Locate the cell with the specified text and output its (X, Y) center coordinate. 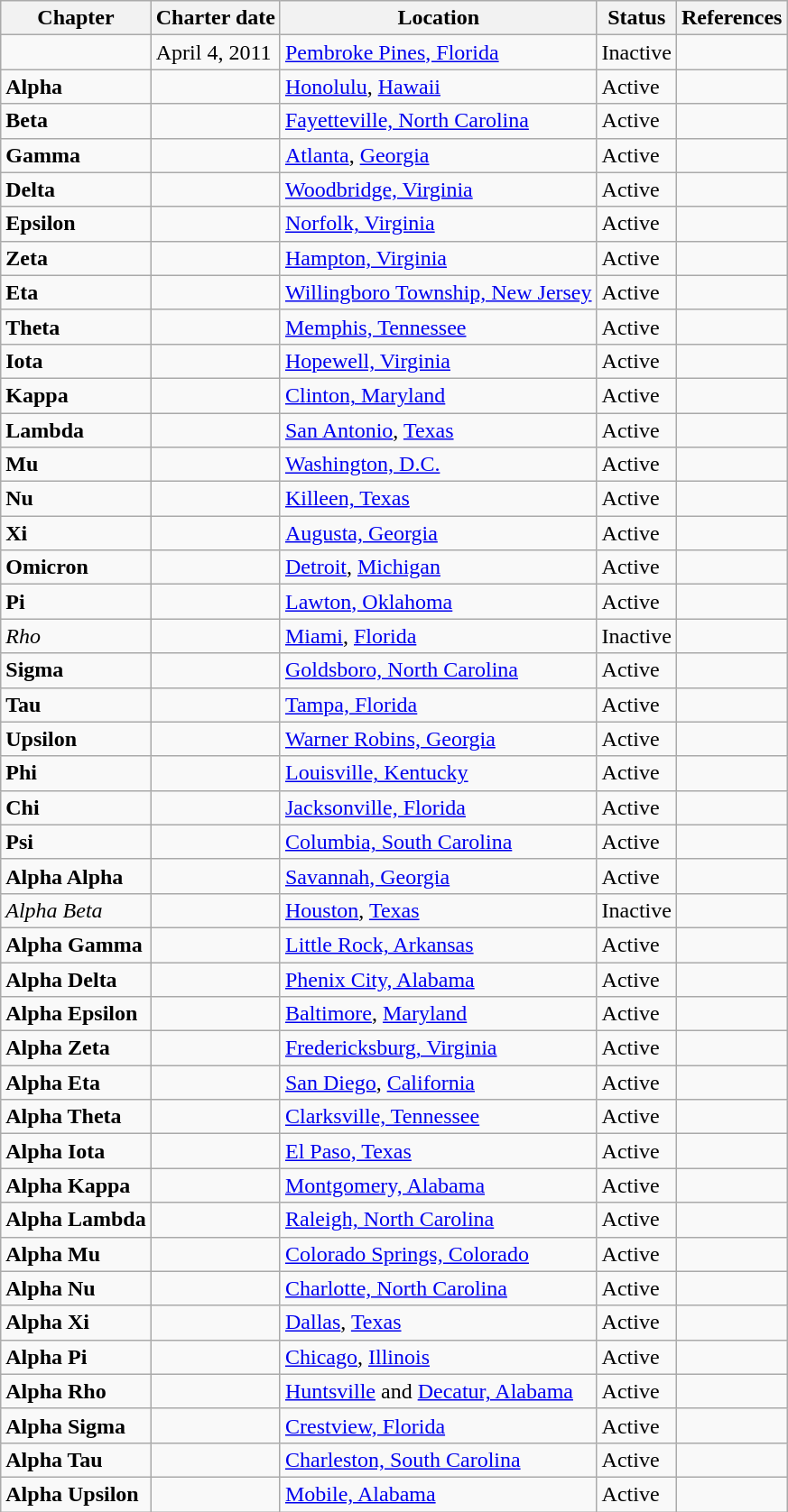
Clarksville, Tennessee (439, 1117)
Savannah, Georgia (439, 876)
Baltimore, Maryland (439, 1014)
Washington, D.C. (439, 465)
Augusta, Georgia (439, 533)
Charter date (215, 18)
Alpha Gamma (76, 945)
Theta (76, 327)
Alpha Theta (76, 1117)
Iota (76, 361)
Goldsboro, North Carolina (439, 670)
Delta (76, 189)
Colorado Springs, Colorado (439, 1254)
Montgomery, Alabama (439, 1185)
Houston, Texas (439, 910)
Alpha Rho (76, 1391)
Zeta (76, 258)
Kappa (76, 395)
Nu (76, 499)
Xi (76, 533)
San Diego, California (439, 1083)
Honolulu, Hawaii (439, 87)
Alpha Delta (76, 979)
Mu (76, 465)
Atlanta, Georgia (439, 155)
Alpha Pi (76, 1357)
Killeen, Texas (439, 499)
Eta (76, 292)
Phenix City, Alabama (439, 979)
Location (439, 18)
Upsilon (76, 739)
April 4, 2011 (215, 52)
Dallas, Texas (439, 1323)
Alpha Alpha (76, 876)
Charlotte, North Carolina (439, 1288)
Pi (76, 602)
Little Rock, Arkansas (439, 945)
Columbia, South Carolina (439, 842)
Alpha (76, 87)
Woodbridge, Virginia (439, 189)
Louisville, Kentucky (439, 773)
Alpha Nu (76, 1288)
Beta (76, 121)
Fredericksburg, Virginia (439, 1048)
Alpha Eta (76, 1083)
Norfolk, Virginia (439, 224)
Warner Robins, Georgia (439, 739)
Alpha Mu (76, 1254)
Lambda (76, 430)
Raleigh, North Carolina (439, 1220)
Alpha Epsilon (76, 1014)
Alpha Upsilon (76, 1494)
Hampton, Virginia (439, 258)
Rho (76, 636)
Hopewell, Virginia (439, 361)
Chi (76, 807)
El Paso, Texas (439, 1151)
Huntsville and Decatur, Alabama (439, 1391)
Lawton, Oklahoma (439, 602)
Mobile, Alabama (439, 1494)
Tampa, Florida (439, 705)
Clinton, Maryland (439, 395)
Jacksonville, Florida (439, 807)
Fayetteville, North Carolina (439, 121)
Gamma (76, 155)
Alpha Zeta (76, 1048)
Tau (76, 705)
Miami, Florida (439, 636)
Phi (76, 773)
Chapter (76, 18)
Alpha Tau (76, 1460)
Pembroke Pines, Florida (439, 52)
Willingboro Township, New Jersey (439, 292)
Alpha Lambda (76, 1220)
Charleston, South Carolina (439, 1460)
Psi (76, 842)
Alpha Xi (76, 1323)
References (731, 18)
Crestview, Florida (439, 1425)
Alpha Sigma (76, 1425)
Status (636, 18)
Sigma (76, 670)
Alpha Kappa (76, 1185)
Chicago, Illinois (439, 1357)
San Antonio, Texas (439, 430)
Omicron (76, 567)
Alpha Iota (76, 1151)
Detroit, Michigan (439, 567)
Epsilon (76, 224)
Alpha Beta (76, 910)
Memphis, Tennessee (439, 327)
